Output the [X, Y] coordinate of the center of the cell containing the given text.  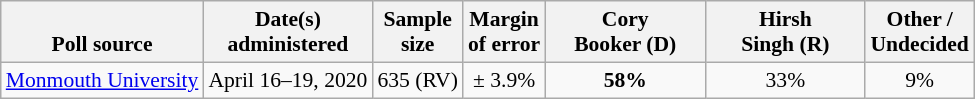
58% [625, 80]
HirshSingh (R) [785, 32]
Date(s)administered [288, 32]
April 16–19, 2020 [288, 80]
± 3.9% [504, 80]
Marginof error [504, 32]
CoryBooker (D) [625, 32]
635 (RV) [418, 80]
Samplesize [418, 32]
33% [785, 80]
Monmouth University [102, 80]
Other /Undecided [919, 32]
9% [919, 80]
Poll source [102, 32]
